Determine the (x, y) coordinate at the center of the cell enclosing the given text.  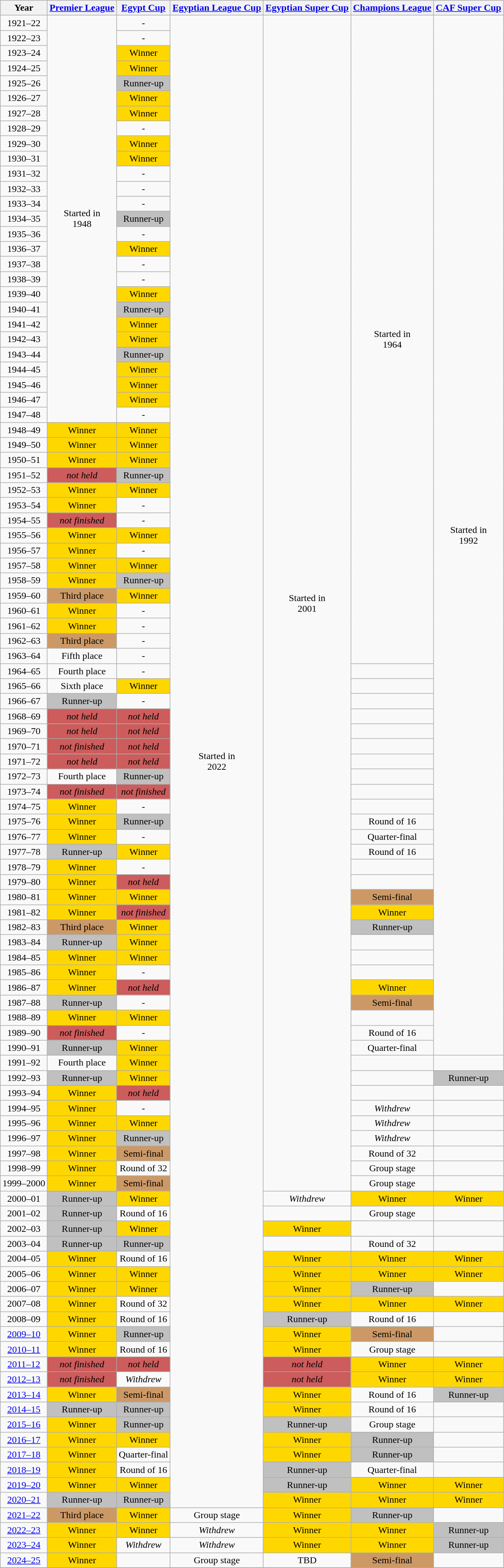
2000–01 (24, 1199)
2021–22 (24, 1515)
Started in1964 (392, 340)
1940–41 (24, 309)
1933–34 (24, 204)
1922–23 (24, 38)
1975–76 (24, 822)
2017–18 (24, 1455)
1925–26 (24, 83)
2001–02 (24, 1214)
2022–23 (24, 1530)
2014–15 (24, 1410)
1959–60 (24, 596)
2008–09 (24, 1319)
1935–36 (24, 234)
1991–92 (24, 1063)
1943–44 (24, 354)
Premier League (82, 8)
Started in2001 (307, 603)
1954–55 (24, 520)
1980–81 (24, 897)
1939–40 (24, 294)
1974–75 (24, 807)
2012–13 (24, 1379)
1964–65 (24, 671)
2005–06 (24, 1274)
Fifth place (82, 656)
1938–39 (24, 279)
1999–2000 (24, 1184)
1982–83 (24, 927)
1942–43 (24, 339)
1953–54 (24, 505)
Started in1992 (468, 535)
1997–98 (24, 1153)
Sixth place (82, 686)
2006–07 (24, 1289)
1983–84 (24, 942)
1966–67 (24, 701)
2013–14 (24, 1394)
2023–24 (24, 1545)
2010–11 (24, 1349)
1948–49 (24, 430)
CAF Super Cup (468, 8)
1960–61 (24, 611)
1965–66 (24, 686)
1945–46 (24, 384)
1961–62 (24, 626)
1998–99 (24, 1168)
1993–94 (24, 1093)
2016–17 (24, 1440)
1988–89 (24, 1018)
1952–53 (24, 490)
1963–64 (24, 656)
1992–93 (24, 1078)
1924–25 (24, 68)
1969–70 (24, 731)
1937–38 (24, 264)
1946–47 (24, 400)
1947–48 (24, 415)
Egyptian League Cup (217, 8)
1929–30 (24, 143)
1931–32 (24, 173)
1941–42 (24, 324)
1934–35 (24, 219)
1968–69 (24, 716)
1958–59 (24, 580)
1984–85 (24, 957)
1950–51 (24, 460)
1973–74 (24, 792)
1990–91 (24, 1048)
2003–04 (24, 1244)
1977–78 (24, 852)
1971–72 (24, 761)
2002–03 (24, 1229)
1921–22 (24, 23)
1923–24 (24, 53)
1970–71 (24, 746)
Started in2022 (217, 761)
2020–21 (24, 1500)
2018–19 (24, 1470)
1956–57 (24, 550)
Egypt Cup (144, 8)
1951–52 (24, 475)
1930–31 (24, 158)
1994–95 (24, 1108)
1957–58 (24, 565)
1978–79 (24, 867)
1996–97 (24, 1138)
1944–45 (24, 369)
1989–90 (24, 1033)
2009–10 (24, 1334)
1987–88 (24, 1003)
2024–25 (24, 1560)
2007–08 (24, 1304)
2015–16 (24, 1425)
1936–37 (24, 249)
1981–82 (24, 912)
2019–20 (24, 1485)
Egyptian Super Cup (307, 8)
Started in1948 (82, 219)
1928–29 (24, 128)
1932–33 (24, 189)
1927–28 (24, 113)
1986–87 (24, 988)
TBD (307, 1560)
1955–56 (24, 535)
1979–80 (24, 882)
Champions League (392, 8)
1926–27 (24, 98)
1995–96 (24, 1123)
1985–86 (24, 972)
1972–73 (24, 776)
1949–50 (24, 445)
1976–77 (24, 837)
2004–05 (24, 1259)
Year (24, 8)
2011–12 (24, 1364)
1962–63 (24, 641)
